Scan for the cell matching the given text and deliver its (x, y) coordinate at center. 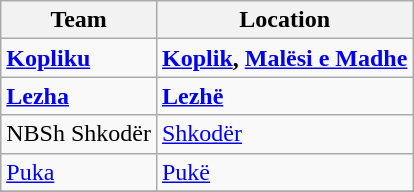
Puka (79, 172)
Lezha (79, 96)
Lezhë (284, 96)
Kopliku (79, 58)
Shkodër (284, 134)
NBSh Shkodër (79, 134)
Location (284, 20)
Team (79, 20)
Pukë (284, 172)
Koplik, Malësi e Madhe (284, 58)
